Scan for the cell matching the given text and deliver its [X, Y] coordinate at center. 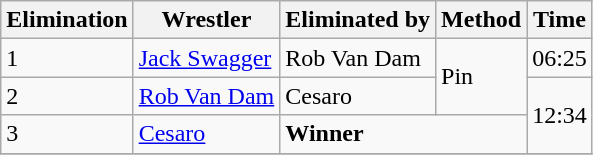
Winner [404, 134]
Time [560, 20]
Wrestler [206, 20]
Eliminated by [358, 20]
12:34 [560, 115]
3 [67, 134]
Pin [482, 77]
1 [67, 58]
Method [482, 20]
06:25 [560, 58]
Elimination [67, 20]
2 [67, 96]
Jack Swagger [206, 58]
